Return (X, Y) of the center of cell containing provided text 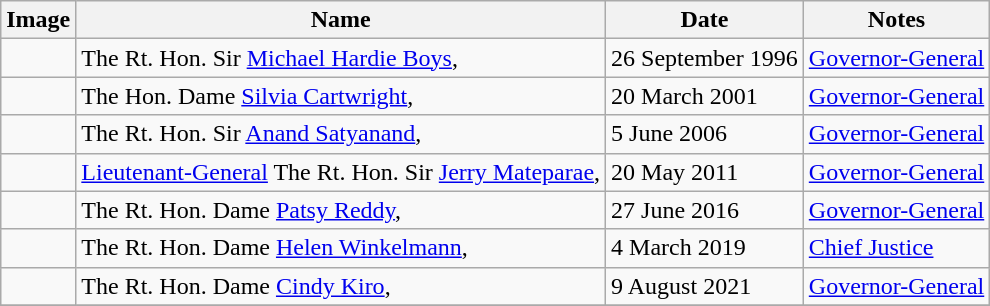
Notes (896, 20)
Lieutenant-General The Rt. Hon. Sir Jerry Mateparae, (341, 172)
5 June 2006 (705, 134)
Image (38, 20)
9 August 2021 (705, 286)
The Rt. Hon. Dame Cindy Kiro, (341, 286)
The Rt. Hon. Sir Michael Hardie Boys, (341, 58)
27 June 2016 (705, 210)
20 May 2011 (705, 172)
26 September 1996 (705, 58)
The Rt. Hon. Dame Patsy Reddy, (341, 210)
Chief Justice (896, 248)
The Rt. Hon. Dame Helen Winkelmann, (341, 248)
The Hon. Dame Silvia Cartwright, (341, 96)
The Rt. Hon. Sir Anand Satyanand, (341, 134)
20 March 2001 (705, 96)
4 March 2019 (705, 248)
Date (705, 20)
Name (341, 20)
